Find where the given text appears and provide that cell's center as (x, y) coordinate. 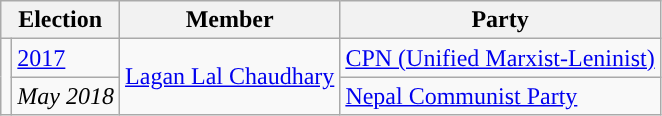
Member (230, 20)
Nepal Communist Party (500, 96)
CPN (Unified Marxist-Leninist) (500, 58)
May 2018 (66, 96)
Election (60, 20)
2017 (66, 58)
Party (500, 20)
Lagan Lal Chaudhary (230, 77)
